Capture the cell that displays the provided text and extract its [x, y] central coordinate. 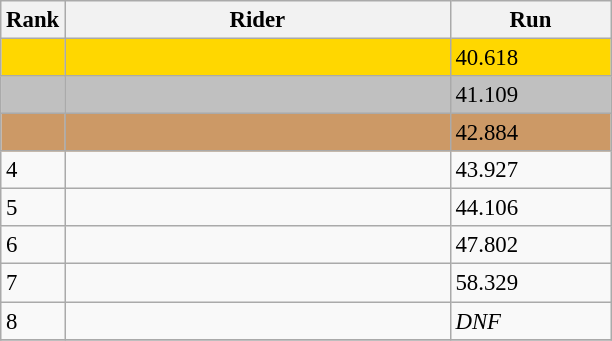
6 [33, 245]
43.927 [530, 170]
7 [33, 283]
Rank [33, 20]
42.884 [530, 133]
40.618 [530, 58]
Rider [258, 20]
DNF [530, 321]
5 [33, 208]
8 [33, 321]
44.106 [530, 208]
47.802 [530, 245]
41.109 [530, 95]
Run [530, 20]
58.329 [530, 283]
4 [33, 170]
